Extract the (x, y) coordinate from the center of the cell holding the provided text.  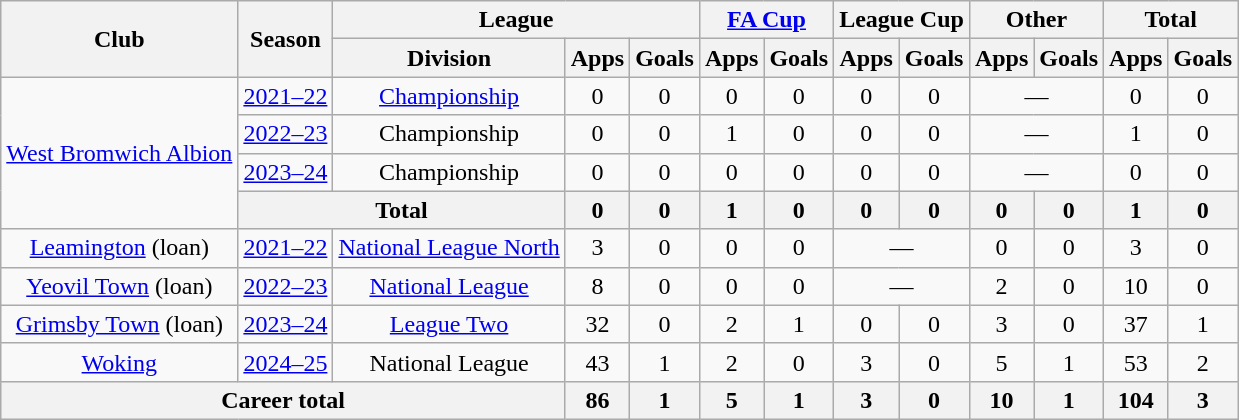
53 (1136, 362)
Club (120, 39)
Career total (283, 400)
National League North (449, 248)
37 (1136, 324)
86 (597, 400)
Yeovil Town (loan) (120, 286)
West Bromwich Albion (120, 153)
League Two (449, 324)
Season (286, 39)
8 (597, 286)
FA Cup (766, 20)
2024–25 (286, 362)
Woking (120, 362)
League Cup (902, 20)
Division (449, 58)
Grimsby Town (loan) (120, 324)
43 (597, 362)
104 (1136, 400)
Other (1036, 20)
32 (597, 324)
League (516, 20)
Leamington (loan) (120, 248)
